Determine the (X, Y) coordinate at the center of the cell enclosing the given text.  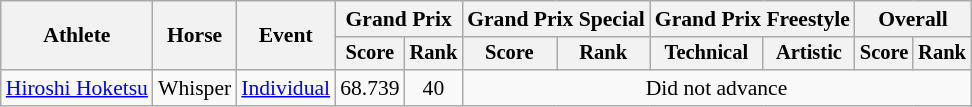
Technical (706, 54)
Individual (286, 88)
40 (434, 88)
Whisper (194, 88)
Horse (194, 36)
Event (286, 36)
Did not advance (716, 88)
Artistic (809, 54)
Grand Prix Special (556, 19)
68.739 (370, 88)
Hiroshi Hoketsu (77, 88)
Grand Prix (398, 19)
Grand Prix Freestyle (752, 19)
Athlete (77, 36)
Overall (913, 19)
